Extract the (X, Y) coordinate from the center of the cell holding the provided text.  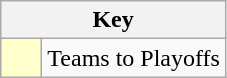
Key (114, 20)
Teams to Playoffs (134, 58)
